Return the (X, Y) coordinate for the center point of the cell that contains the specified text.  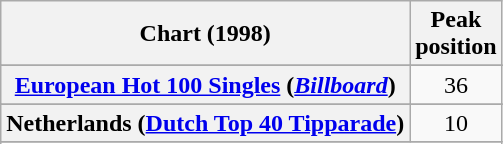
36 (456, 85)
Netherlands (Dutch Top 40 Tipparade) (206, 123)
Peakposition (456, 34)
10 (456, 123)
Chart (1998) (206, 34)
European Hot 100 Singles (Billboard) (206, 85)
